Identify which cell holds the provided text, then report its (X, Y) central coordinate. 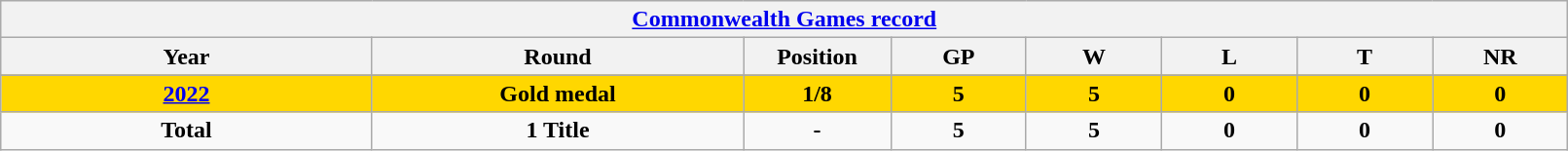
- (818, 131)
Round (558, 57)
Position (818, 57)
T (1365, 57)
W (1094, 57)
Total (187, 131)
Commonwealth Games record (784, 19)
NR (1501, 57)
GP (958, 57)
L (1228, 57)
Year (187, 57)
2022 (187, 94)
1/8 (818, 94)
Gold medal (558, 94)
1 Title (558, 131)
